Identify which cell holds the provided text, then report its (X, Y) central coordinate. 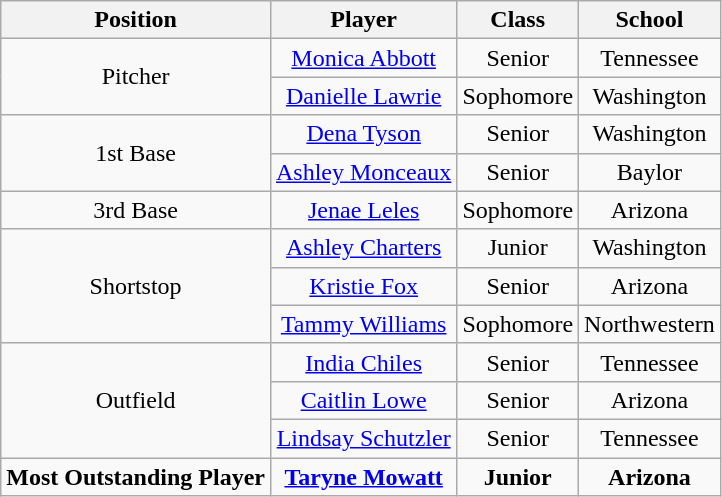
Shortstop (136, 286)
Pitcher (136, 77)
Monica Abbott (363, 58)
3rd Base (136, 210)
Taryne Mowatt (363, 477)
Lindsay Schutzler (363, 438)
Caitlin Lowe (363, 400)
Danielle Lawrie (363, 96)
Ashley Monceaux (363, 172)
Dena Tyson (363, 134)
Tammy Williams (363, 324)
Kristie Fox (363, 286)
Northwestern (650, 324)
Position (136, 20)
1st Base (136, 153)
Baylor (650, 172)
School (650, 20)
Jenae Leles (363, 210)
Class (518, 20)
Player (363, 20)
Ashley Charters (363, 248)
India Chiles (363, 362)
Outfield (136, 400)
Most Outstanding Player (136, 477)
